Return [x, y] of the center of cell containing provided text 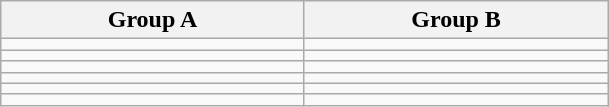
Group B [456, 20]
Group A [153, 20]
